Search for the cell housing the specified text and yield its [X, Y] center coordinate. 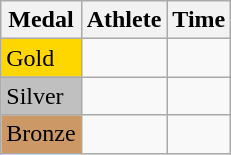
Bronze [41, 134]
Athlete [124, 20]
Medal [41, 20]
Gold [41, 58]
Time [199, 20]
Silver [41, 96]
